From the cell containing the given text, extract its center point as [X, Y] coordinate. 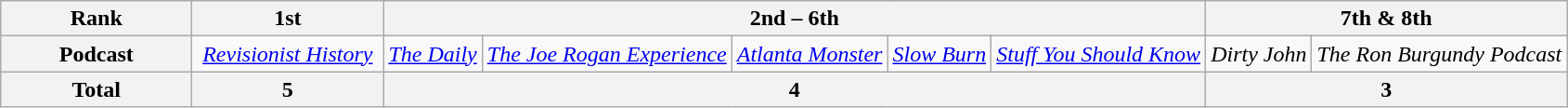
The Ron Burgundy Podcast [1439, 54]
Total [97, 89]
2nd – 6th [795, 19]
Dirty John [1259, 54]
4 [795, 89]
Atlanta Monster [810, 54]
7th & 8th [1387, 19]
Podcast [97, 54]
Slow Burn [940, 54]
Rank [97, 19]
5 [288, 89]
3 [1387, 89]
The Joe Rogan Experience [607, 54]
The Daily [433, 54]
1st [288, 19]
Revisionist History [288, 54]
Stuff You Should Know [1099, 54]
